For the text-containing cell, return its midpoint in [x, y] coordinate format. 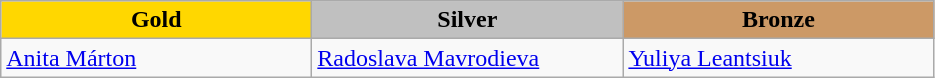
Silver [468, 20]
Gold [156, 20]
Anita Márton [156, 58]
Bronze [778, 20]
Yuliya Leantsiuk [778, 58]
Radoslava Mavrodieva [468, 58]
